Output the (X, Y) coordinate of the center of the cell containing the given text.  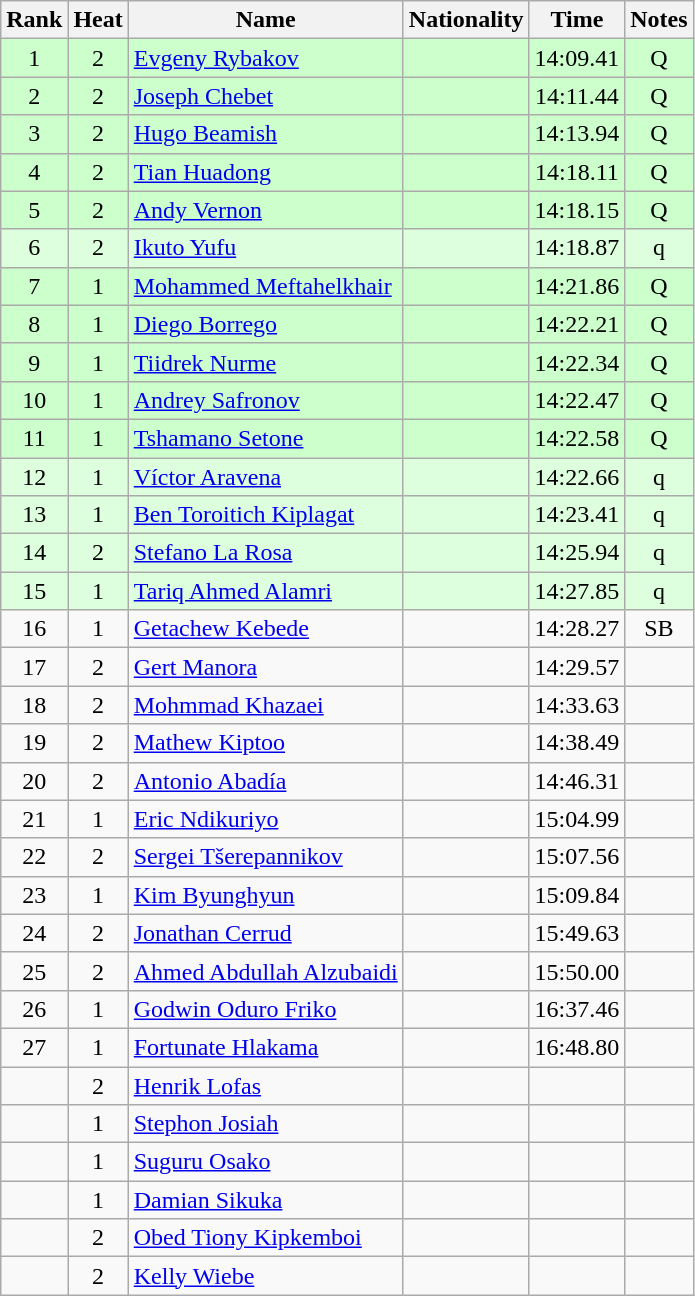
Mohammed Meftahelkhair (266, 286)
Heat (98, 20)
Tariq Ahmed Alamri (266, 591)
13 (34, 515)
Tiidrek Nurme (266, 362)
14:22.66 (577, 477)
Mohmmad Khazaei (266, 705)
Godwin Oduro Friko (266, 1009)
14:18.87 (577, 248)
14:38.49 (577, 743)
3 (34, 134)
Kim Byunghyun (266, 895)
Damian Sikuka (266, 1200)
Andy Vernon (266, 210)
Obed Tiony Kipkemboi (266, 1238)
Suguru Osako (266, 1162)
14:28.27 (577, 629)
16:48.80 (577, 1047)
14:09.41 (577, 58)
21 (34, 819)
Ahmed Abdullah Alzubaidi (266, 971)
4 (34, 172)
12 (34, 477)
14 (34, 553)
22 (34, 857)
27 (34, 1047)
Víctor Aravena (266, 477)
Rank (34, 20)
Jonathan Cerrud (266, 933)
19 (34, 743)
14:13.94 (577, 134)
Tshamano Setone (266, 438)
15:49.63 (577, 933)
14:33.63 (577, 705)
14:46.31 (577, 781)
Joseph Chebet (266, 96)
18 (34, 705)
11 (34, 438)
20 (34, 781)
Eric Ndikuriyo (266, 819)
Time (577, 20)
14:22.47 (577, 400)
Ben Toroitich Kiplagat (266, 515)
Stephon Josiah (266, 1124)
26 (34, 1009)
16 (34, 629)
Ikuto Yufu (266, 248)
16:37.46 (577, 1009)
Antonio Abadía (266, 781)
14:22.21 (577, 324)
15 (34, 591)
14:21.86 (577, 286)
6 (34, 248)
Notes (659, 20)
SB (659, 629)
9 (34, 362)
Gert Manora (266, 667)
Kelly Wiebe (266, 1276)
15:07.56 (577, 857)
10 (34, 400)
14:29.57 (577, 667)
14:22.34 (577, 362)
23 (34, 895)
Name (266, 20)
17 (34, 667)
Fortunate Hlakama (266, 1047)
14:25.94 (577, 553)
15:09.84 (577, 895)
15:04.99 (577, 819)
Nationality (466, 20)
14:23.41 (577, 515)
Henrik Lofas (266, 1085)
25 (34, 971)
14:11.44 (577, 96)
15:50.00 (577, 971)
5 (34, 210)
Evgeny Rybakov (266, 58)
8 (34, 324)
7 (34, 286)
Tian Huadong (266, 172)
24 (34, 933)
Mathew Kiptoo (266, 743)
14:27.85 (577, 591)
Sergei Tšerepannikov (266, 857)
Andrey Safronov (266, 400)
Stefano La Rosa (266, 553)
Getachew Kebede (266, 629)
Hugo Beamish (266, 134)
14:18.15 (577, 210)
Diego Borrego (266, 324)
14:22.58 (577, 438)
14:18.11 (577, 172)
